From the cell containing the given text, extract its center point as [x, y] coordinate. 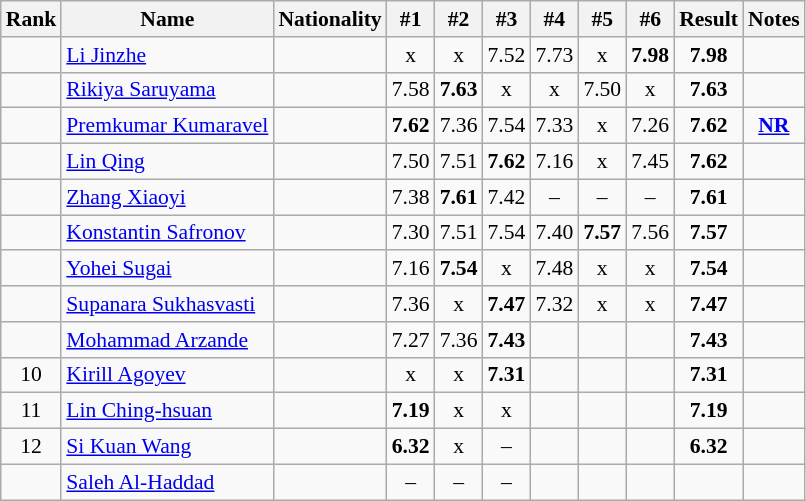
7.73 [554, 55]
7.48 [554, 269]
#2 [459, 19]
Konstantin Safronov [167, 233]
7.56 [650, 233]
7.52 [507, 55]
Lin Qing [167, 162]
Notes [774, 19]
Result [708, 19]
Si Kuan Wang [167, 447]
NR [774, 126]
Mohammad Arzande [167, 340]
Lin Ching-hsuan [167, 411]
Name [167, 19]
7.40 [554, 233]
Zhang Xiaoyi [167, 197]
#5 [602, 19]
7.42 [507, 197]
Supanara Sukhasvasti [167, 304]
Li Jinzhe [167, 55]
7.26 [650, 126]
7.58 [411, 90]
Premkumar Kumaravel [167, 126]
7.32 [554, 304]
Rank [32, 19]
7.27 [411, 340]
Nationality [330, 19]
7.45 [650, 162]
7.38 [411, 197]
10 [32, 375]
#6 [650, 19]
Rikiya Saruyama [167, 90]
#1 [411, 19]
12 [32, 447]
#3 [507, 19]
#4 [554, 19]
Kirill Agoyev [167, 375]
7.33 [554, 126]
11 [32, 411]
7.30 [411, 233]
Yohei Sugai [167, 269]
Saleh Al-Haddad [167, 482]
